Extract the (x, y) coordinate from the center of the cell holding the provided text.  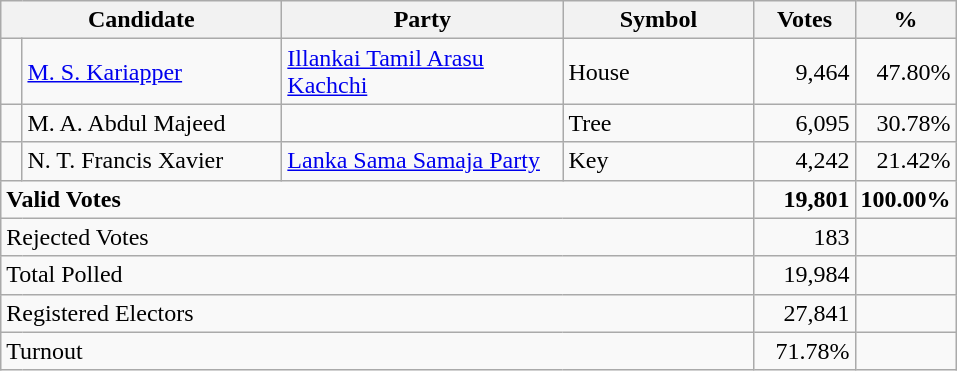
Symbol (658, 20)
% (906, 20)
Rejected Votes (378, 237)
Tree (658, 123)
Registered Electors (378, 313)
27,841 (804, 313)
Valid Votes (378, 199)
47.80% (906, 72)
Candidate (142, 20)
100.00% (906, 199)
71.78% (804, 351)
30.78% (906, 123)
19,801 (804, 199)
Lanka Sama Samaja Party (422, 161)
6,095 (804, 123)
M. A. Abdul Majeed (152, 123)
Key (658, 161)
House (658, 72)
Votes (804, 20)
9,464 (804, 72)
183 (804, 237)
19,984 (804, 275)
Total Polled (378, 275)
N. T. Francis Xavier (152, 161)
21.42% (906, 161)
M. S. Kariapper (152, 72)
Illankai Tamil Arasu Kachchi (422, 72)
Party (422, 20)
Turnout (378, 351)
4,242 (804, 161)
